Pinpoint the cell where the given text exists, returning its [x, y] midpoint coordinate. 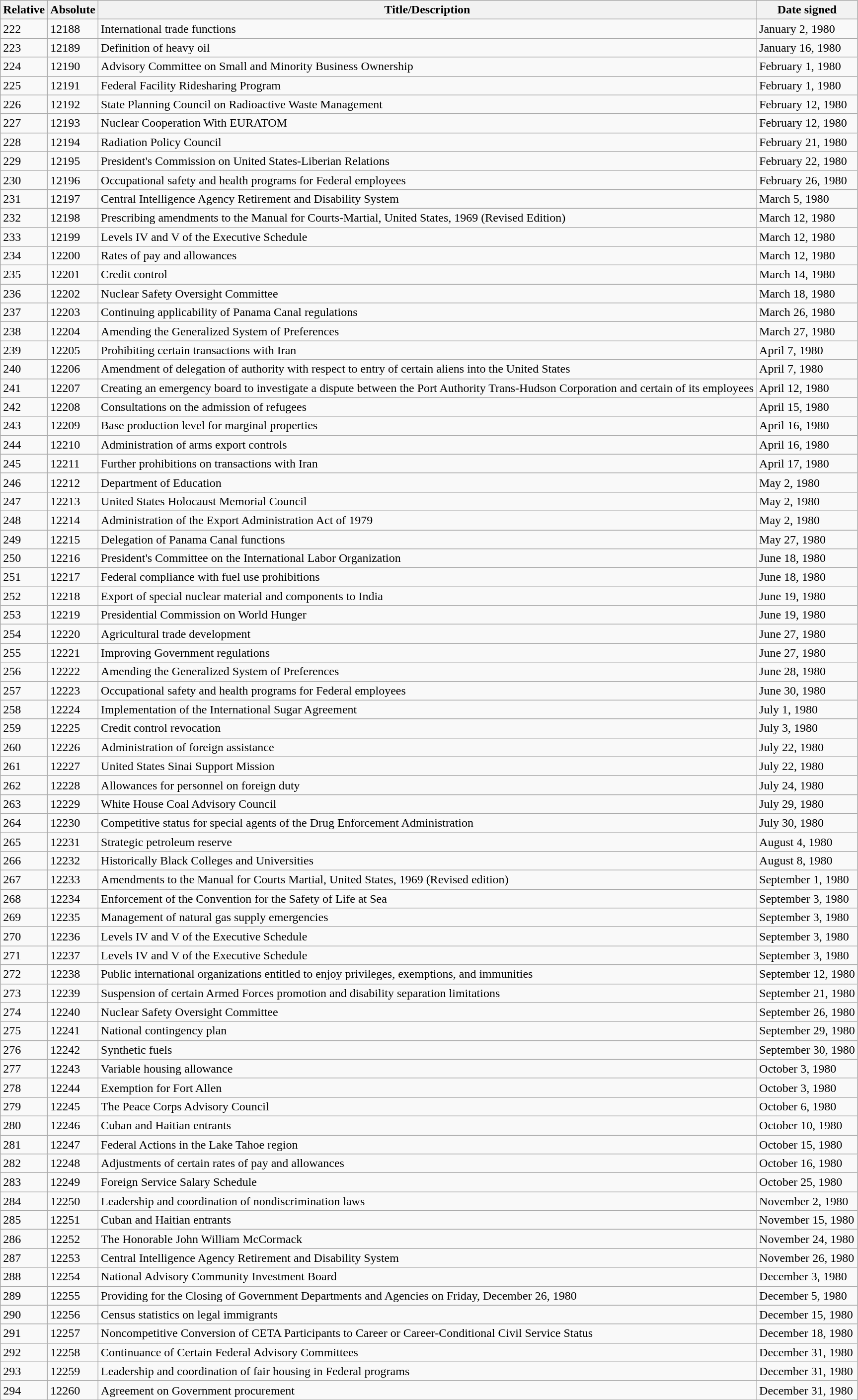
275 [24, 1031]
284 [24, 1201]
12223 [73, 691]
May 27, 1980 [807, 539]
12257 [73, 1333]
260 [24, 747]
257 [24, 691]
12216 [73, 558]
12207 [73, 388]
232 [24, 218]
March 18, 1980 [807, 294]
290 [24, 1315]
222 [24, 29]
263 [24, 804]
12253 [73, 1258]
Title/Description [427, 10]
February 21, 1980 [807, 142]
Management of natural gas supply emergencies [427, 918]
Advisory Committee on Small and Minority Business Ownership [427, 67]
12234 [73, 899]
March 14, 1980 [807, 275]
245 [24, 464]
White House Coal Advisory Council [427, 804]
12211 [73, 464]
12209 [73, 426]
12252 [73, 1239]
292 [24, 1352]
Variable housing allowance [427, 1069]
262 [24, 785]
12217 [73, 577]
266 [24, 861]
12248 [73, 1164]
254 [24, 634]
12238 [73, 974]
258 [24, 709]
278 [24, 1088]
Radiation Policy Council [427, 142]
286 [24, 1239]
12225 [73, 728]
Base production level for marginal properties [427, 426]
July 30, 1980 [807, 823]
November 24, 1980 [807, 1239]
270 [24, 936]
12247 [73, 1144]
November 26, 1980 [807, 1258]
283 [24, 1182]
April 15, 1980 [807, 407]
12202 [73, 294]
261 [24, 766]
August 4, 1980 [807, 842]
294 [24, 1390]
Definition of heavy oil [427, 48]
12219 [73, 615]
President's Committee on the International Labor Organization [427, 558]
12240 [73, 1012]
September 1, 1980 [807, 880]
12229 [73, 804]
Census statistics on legal immigrants [427, 1315]
249 [24, 539]
269 [24, 918]
285 [24, 1220]
265 [24, 842]
235 [24, 275]
12246 [73, 1125]
280 [24, 1125]
276 [24, 1050]
January 16, 1980 [807, 48]
February 22, 1980 [807, 161]
December 18, 1980 [807, 1333]
September 26, 1980 [807, 1012]
282 [24, 1164]
12203 [73, 312]
Improving Government regulations [427, 653]
Continuance of Certain Federal Advisory Committees [427, 1352]
228 [24, 142]
12206 [73, 369]
251 [24, 577]
Absolute [73, 10]
12221 [73, 653]
Rates of pay and allowances [427, 256]
Date signed [807, 10]
231 [24, 199]
Amendments to the Manual for Courts Martial, United States, 1969 (Revised edition) [427, 880]
271 [24, 955]
July 24, 1980 [807, 785]
National contingency plan [427, 1031]
277 [24, 1069]
October 15, 1980 [807, 1144]
12226 [73, 747]
October 25, 1980 [807, 1182]
March 5, 1980 [807, 199]
12228 [73, 785]
Federal Facility Ridesharing Program [427, 85]
288 [24, 1277]
August 8, 1980 [807, 861]
255 [24, 653]
Federal compliance with fuel use prohibitions [427, 577]
12243 [73, 1069]
12210 [73, 445]
Federal Actions in the Lake Tahoe region [427, 1144]
12196 [73, 180]
Historically Black Colleges and Universities [427, 861]
March 27, 1980 [807, 331]
238 [24, 331]
12236 [73, 936]
Noncompetitive Conversion of CETA Participants to Career or Career-Conditional Civil Service Status [427, 1333]
Prohibiting certain transactions with Iran [427, 350]
281 [24, 1144]
273 [24, 993]
United States Sinai Support Mission [427, 766]
November 2, 1980 [807, 1201]
291 [24, 1333]
272 [24, 974]
268 [24, 899]
November 15, 1980 [807, 1220]
Providing for the Closing of Government Departments and Agencies on Friday, December 26, 1980 [427, 1296]
253 [24, 615]
12188 [73, 29]
12245 [73, 1106]
12231 [73, 842]
December 15, 1980 [807, 1315]
President's Commission on United States-Liberian Relations [427, 161]
279 [24, 1106]
Further prohibitions on transactions with Iran [427, 464]
Continuing applicability of Panama Canal regulations [427, 312]
Administration of arms export controls [427, 445]
246 [24, 482]
234 [24, 256]
12251 [73, 1220]
Suspension of certain Armed Forces promotion and disability separation limitations [427, 993]
289 [24, 1296]
12213 [73, 501]
Competitive status for special agents of the Drug Enforcement Administration [427, 823]
236 [24, 294]
Enforcement of the Convention for the Safety of Life at Sea [427, 899]
225 [24, 85]
250 [24, 558]
Relative [24, 10]
12195 [73, 161]
12224 [73, 709]
July 3, 1980 [807, 728]
12220 [73, 634]
12254 [73, 1277]
January 2, 1980 [807, 29]
Implementation of the International Sugar Agreement [427, 709]
274 [24, 1012]
240 [24, 369]
259 [24, 728]
12255 [73, 1296]
Public international organizations entitled to enjoy privileges, exemptions, and immunities [427, 974]
International trade functions [427, 29]
Adjustments of certain rates of pay and allowances [427, 1164]
226 [24, 104]
Exemption for Fort Allen [427, 1088]
September 12, 1980 [807, 974]
June 28, 1980 [807, 672]
12201 [73, 275]
12250 [73, 1201]
Foreign Service Salary Schedule [427, 1182]
Nuclear Cooperation With EURATOM [427, 123]
12227 [73, 766]
252 [24, 596]
12242 [73, 1050]
April 12, 1980 [807, 388]
12244 [73, 1088]
256 [24, 672]
September 30, 1980 [807, 1050]
Administration of the Export Administration Act of 1979 [427, 520]
October 6, 1980 [807, 1106]
12197 [73, 199]
229 [24, 161]
12233 [73, 880]
Delegation of Panama Canal functions [427, 539]
Allowances for personnel on foreign duty [427, 785]
12239 [73, 993]
12199 [73, 237]
Credit control revocation [427, 728]
12232 [73, 861]
The Peace Corps Advisory Council [427, 1106]
Consultations on the admission of refugees [427, 407]
243 [24, 426]
National Advisory Community Investment Board [427, 1277]
12193 [73, 123]
12200 [73, 256]
12215 [73, 539]
237 [24, 312]
12260 [73, 1390]
12192 [73, 104]
Leadership and coordination of fair housing in Federal programs [427, 1371]
October 10, 1980 [807, 1125]
Leadership and coordination of nondiscrimination laws [427, 1201]
September 21, 1980 [807, 993]
October 16, 1980 [807, 1164]
12256 [73, 1315]
Prescribing amendments to the Manual for Courts-Martial, United States, 1969 (Revised Edition) [427, 218]
264 [24, 823]
Amendment of delegation of authority with respect to entry of certain aliens into the United States [427, 369]
12222 [73, 672]
12241 [73, 1031]
12198 [73, 218]
293 [24, 1371]
12204 [73, 331]
Creating an emergency board to investigate a dispute between the Port Authority Trans-Hudson Corporation and certain of its employees [427, 388]
267 [24, 880]
12205 [73, 350]
Credit control [427, 275]
248 [24, 520]
The Honorable John William McCormack [427, 1239]
June 30, 1980 [807, 691]
287 [24, 1258]
United States Holocaust Memorial Council [427, 501]
12230 [73, 823]
July 1, 1980 [807, 709]
Presidential Commission on World Hunger [427, 615]
12259 [73, 1371]
12189 [73, 48]
December 3, 1980 [807, 1277]
241 [24, 388]
12249 [73, 1182]
233 [24, 237]
Agreement on Government procurement [427, 1390]
July 29, 1980 [807, 804]
December 5, 1980 [807, 1296]
Administration of foreign assistance [427, 747]
February 26, 1980 [807, 180]
September 29, 1980 [807, 1031]
12218 [73, 596]
April 17, 1980 [807, 464]
242 [24, 407]
247 [24, 501]
239 [24, 350]
12208 [73, 407]
12237 [73, 955]
230 [24, 180]
12212 [73, 482]
State Planning Council on Radioactive Waste Management [427, 104]
12190 [73, 67]
Agricultural trade development [427, 634]
12191 [73, 85]
227 [24, 123]
223 [24, 48]
March 26, 1980 [807, 312]
Synthetic fuels [427, 1050]
Export of special nuclear material and components to India [427, 596]
244 [24, 445]
12235 [73, 918]
12214 [73, 520]
Department of Education [427, 482]
224 [24, 67]
12258 [73, 1352]
12194 [73, 142]
Strategic petroleum reserve [427, 842]
